Find where the given text appears and provide that cell's center as (X, Y) coordinate. 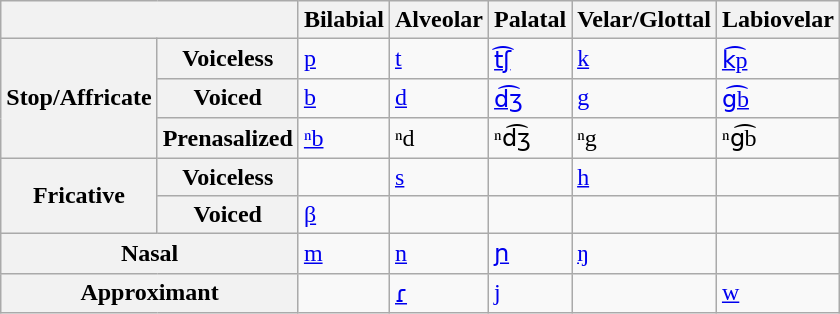
Alveolar (438, 20)
b (344, 98)
k͡p (778, 59)
k (644, 59)
β (344, 215)
Labiovelar (778, 20)
Velar/Glottal (644, 20)
ⁿg͡b (778, 138)
Nasal (150, 254)
ɲ (530, 254)
s (438, 177)
ⁿd͡ʒ (530, 138)
ⁿb (344, 138)
Palatal (530, 20)
ⁿg (644, 138)
Prenasalized (228, 138)
ŋ (644, 254)
d͡ʒ (530, 98)
Bilabial (344, 20)
m (344, 254)
Approximant (150, 293)
Fricative (79, 196)
w (778, 293)
h (644, 177)
n (438, 254)
Stop/Affricate (79, 98)
ⁿd (438, 138)
p (344, 59)
g͡b (778, 98)
j (530, 293)
d (438, 98)
ɾ (438, 293)
t (438, 59)
t͡ʃ (530, 59)
g (644, 98)
